Identify which cell holds the provided text, then report its (x, y) central coordinate. 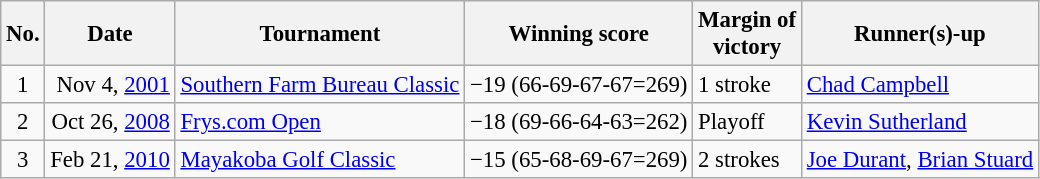
Runner(s)-up (920, 34)
Joe Durant, Brian Stuard (920, 160)
Nov 4, 2001 (110, 85)
−18 (69-66-64-63=262) (579, 122)
3 (23, 160)
1 stroke (748, 85)
Tournament (320, 34)
1 (23, 85)
−15 (65-68-69-67=269) (579, 160)
Playoff (748, 122)
No. (23, 34)
Kevin Sutherland (920, 122)
Frys.com Open (320, 122)
2 strokes (748, 160)
−19 (66-69-67-67=269) (579, 85)
2 (23, 122)
Margin ofvictory (748, 34)
Chad Campbell (920, 85)
Mayakoba Golf Classic (320, 160)
Oct 26, 2008 (110, 122)
Feb 21, 2010 (110, 160)
Winning score (579, 34)
Date (110, 34)
Southern Farm Bureau Classic (320, 85)
